For the text-containing cell, return its midpoint in (X, Y) coordinate format. 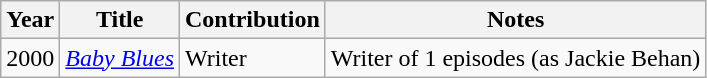
Baby Blues (120, 58)
Notes (516, 20)
2000 (30, 58)
Year (30, 20)
Title (120, 20)
Writer (253, 58)
Writer of 1 episodes (as Jackie Behan) (516, 58)
Contribution (253, 20)
